Output the (x, y) coordinate of the center of the cell containing the given text.  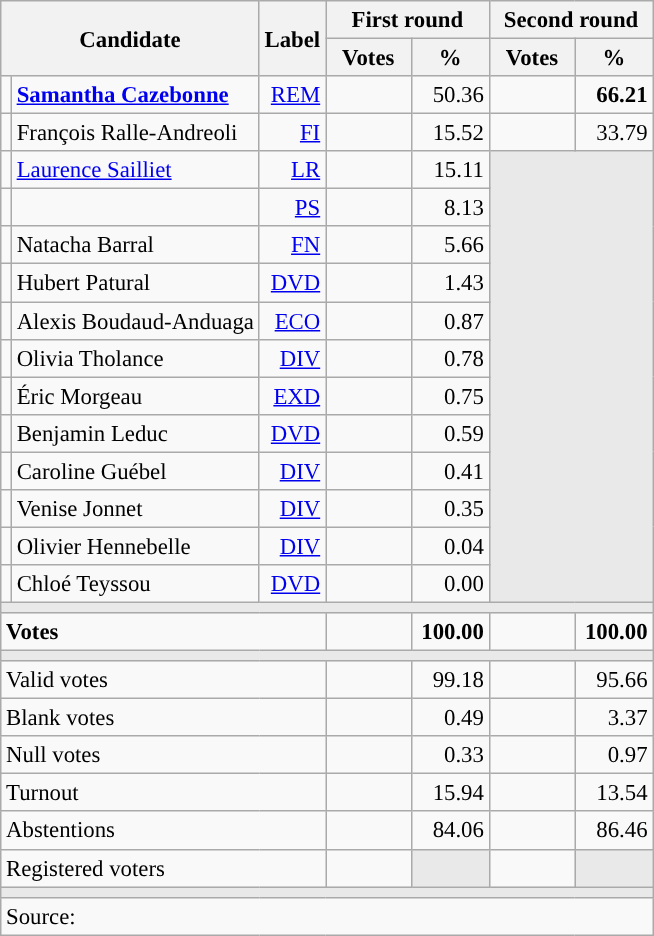
95.66 (614, 680)
0.00 (450, 584)
Abstentions (164, 831)
66.21 (614, 95)
Candidate (130, 38)
0.78 (450, 358)
Caroline Guébel (135, 471)
5.66 (450, 245)
Samantha Cazebonne (135, 95)
0.49 (450, 718)
REM (292, 95)
Second round (571, 20)
Venise Jonnet (135, 509)
0.97 (614, 755)
ECO (292, 321)
Label (292, 38)
Source: (327, 916)
Valid votes (164, 680)
8.13 (450, 208)
Natacha Barral (135, 245)
Turnout (164, 793)
Chloé Teyssou (135, 584)
PS (292, 208)
50.36 (450, 95)
François Ralle-Andreoli (135, 133)
Laurence Sailliet (135, 170)
Registered voters (164, 868)
15.11 (450, 170)
Benjamin Leduc (135, 433)
0.41 (450, 471)
0.04 (450, 546)
LR (292, 170)
Éric Morgeau (135, 396)
0.33 (450, 755)
86.46 (614, 831)
Alexis Boudaud-Anduaga (135, 321)
0.35 (450, 509)
FN (292, 245)
FI (292, 133)
0.75 (450, 396)
0.87 (450, 321)
33.79 (614, 133)
1.43 (450, 283)
15.52 (450, 133)
84.06 (450, 831)
Blank votes (164, 718)
Hubert Patural (135, 283)
Null votes (164, 755)
Olivier Hennebelle (135, 546)
3.37 (614, 718)
Olivia Tholance (135, 358)
99.18 (450, 680)
0.59 (450, 433)
15.94 (450, 793)
EXD (292, 396)
First round (408, 20)
13.54 (614, 793)
